From the cell containing the given text, extract its center point as (x, y) coordinate. 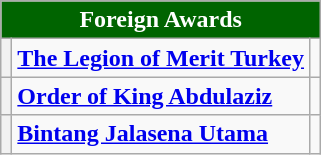
Order of King Abdulaziz (161, 96)
Foreign Awards (161, 20)
Bintang Jalasena Utama (161, 134)
The Legion of Merit Turkey (161, 58)
